Capture the cell that displays the provided text and extract its [X, Y] central coordinate. 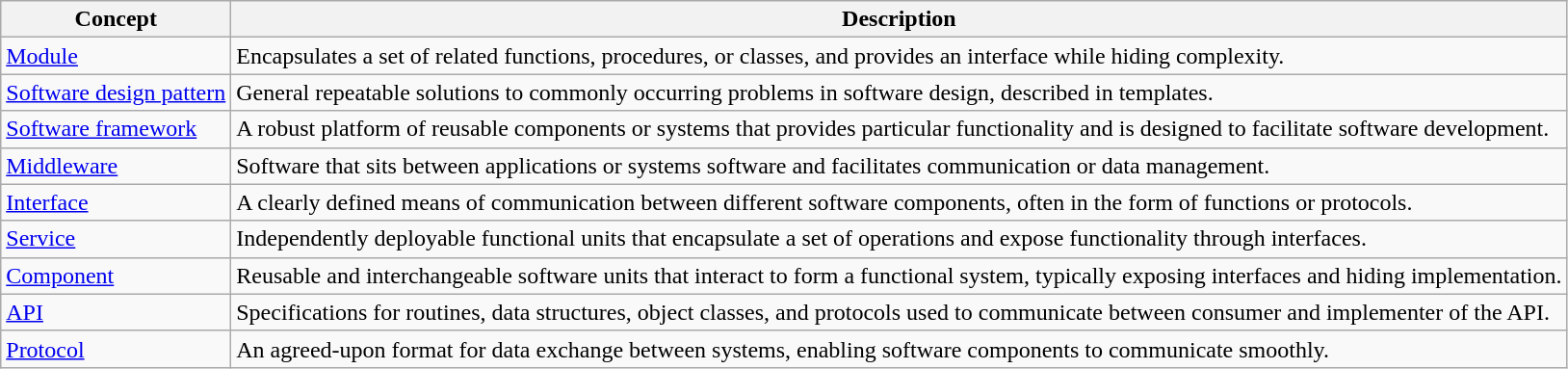
Middleware [116, 166]
Software that sits between applications or systems software and facilitates communication or data management. [900, 166]
General repeatable solutions to commonly occurring problems in software design, described in templates. [900, 92]
Service [116, 239]
An agreed-upon format for data exchange between systems, enabling software components to communicate smoothly. [900, 349]
Module [116, 56]
A clearly defined means of communication between different software components, often in the form of functions or protocols. [900, 202]
Specifications for routines, data structures, object classes, and protocols used to communicate between consumer and implementer of the API. [900, 312]
Software framework [116, 129]
A robust platform of reusable components or systems that provides particular functionality and is designed to facilitate software development. [900, 129]
Concept [116, 19]
Independently deployable functional units that encapsulate a set of operations and expose functionality through interfaces. [900, 239]
Protocol [116, 349]
Encapsulates a set of related functions, procedures, or classes, and provides an interface while hiding complexity. [900, 56]
Interface [116, 202]
API [116, 312]
Component [116, 276]
Software design pattern [116, 92]
Description [900, 19]
Reusable and interchangeable software units that interact to form a functional system, typically exposing interfaces and hiding implementation. [900, 276]
